Identify which cell holds the provided text, then report its [x, y] central coordinate. 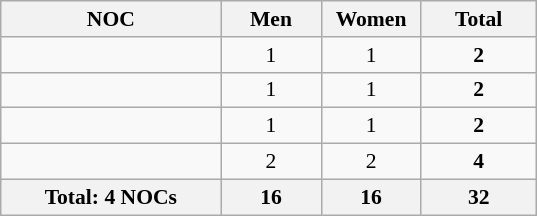
4 [478, 162]
Total: 4 NOCs [111, 197]
NOC [111, 19]
32 [478, 197]
Men [271, 19]
Women [371, 19]
Total [478, 19]
